Output the (X, Y) coordinate of the center of the cell containing the given text.  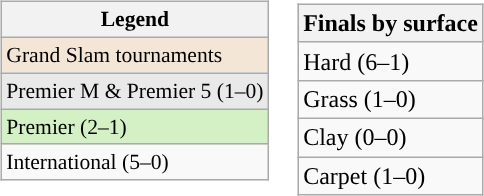
Hard (6–1) (391, 61)
Grass (1–0) (391, 99)
Legend (134, 20)
Clay (0–0) (391, 137)
Premier (2–1) (134, 127)
Finals by surface (391, 23)
Grand Slam tournaments (134, 55)
Premier M & Premier 5 (1–0) (134, 91)
International (5–0) (134, 162)
Carpet (1–0) (391, 175)
